Detect which cell encompasses the target text, then output its (X, Y) center coordinate. 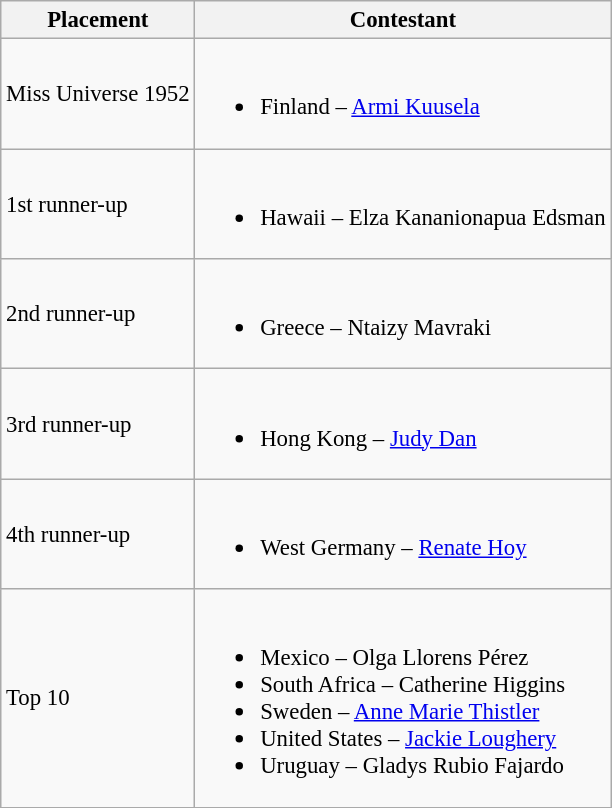
Hong Kong – Judy Dan (403, 424)
Placement (98, 20)
3rd runner-up (98, 424)
Top 10 (98, 698)
Miss Universe 1952 (98, 94)
2nd runner-up (98, 314)
1st runner-up (98, 204)
Hawaii – Elza Kananionapua Edsman (403, 204)
Contestant (403, 20)
Finland – Armi Kuusela (403, 94)
Greece – Ntaizy Mavraki (403, 314)
4th runner-up (98, 534)
West Germany – Renate Hoy (403, 534)
